Extract the (X, Y) coordinate from the center of the cell holding the provided text.  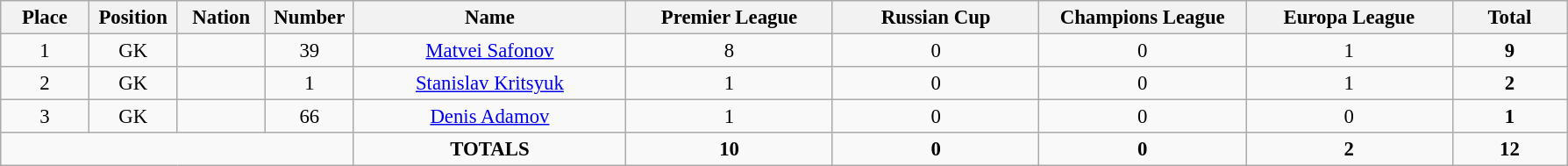
8 (730, 51)
Position (133, 18)
Russian Cup (936, 18)
TOTALS (489, 149)
Europa League (1349, 18)
Champions League (1143, 18)
Place (46, 18)
Stanislav Kritsyuk (489, 83)
12 (1510, 149)
39 (310, 51)
10 (730, 149)
Matvei Safonov (489, 51)
Nation (221, 18)
3 (46, 117)
Premier League (730, 18)
Name (489, 18)
9 (1510, 51)
Total (1510, 18)
66 (310, 117)
Denis Adamov (489, 117)
Number (310, 18)
